Extract the (X, Y) coordinate from the center of the cell holding the provided text.  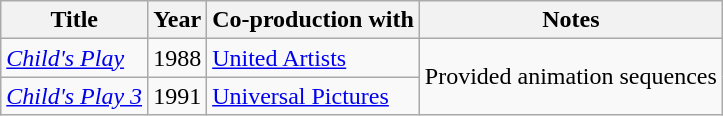
Notes (570, 20)
1988 (178, 58)
United Artists (314, 58)
Universal Pictures (314, 96)
Co-production with (314, 20)
Title (74, 20)
Provided animation sequences (570, 77)
Year (178, 20)
Child's Play (74, 58)
Child's Play 3 (74, 96)
1991 (178, 96)
